For the text-containing cell, return its midpoint in (x, y) coordinate format. 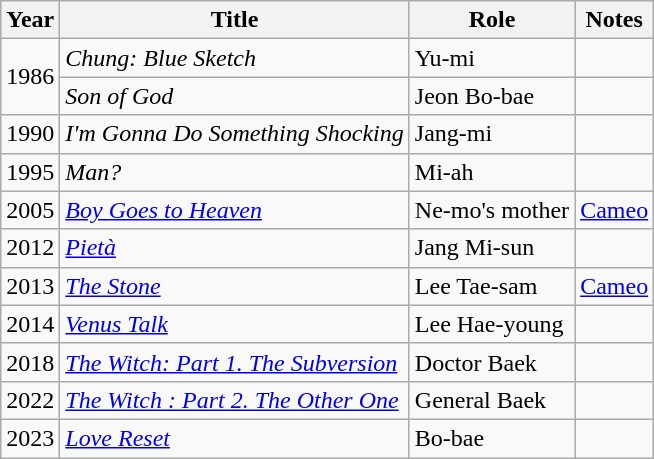
Title (234, 20)
1990 (30, 134)
1986 (30, 77)
1995 (30, 172)
2013 (30, 286)
Mi-ah (492, 172)
2012 (30, 248)
2005 (30, 210)
2023 (30, 438)
2018 (30, 362)
Love Reset (234, 438)
The Stone (234, 286)
Notes (614, 20)
Lee Tae-sam (492, 286)
Boy Goes to Heaven (234, 210)
Doctor Baek (492, 362)
Son of God (234, 96)
Jang Mi-sun (492, 248)
Jang-mi (492, 134)
Chung: Blue Sketch (234, 58)
Yu-mi (492, 58)
Venus Talk (234, 324)
Ne-mo's mother (492, 210)
Pietà (234, 248)
Year (30, 20)
Role (492, 20)
The Witch : Part 2. The Other One (234, 400)
The Witch: Part 1. The Subversion (234, 362)
Jeon Bo-bae (492, 96)
2014 (30, 324)
2022 (30, 400)
Lee Hae-young (492, 324)
General Baek (492, 400)
Bo-bae (492, 438)
I'm Gonna Do Something Shocking (234, 134)
Man? (234, 172)
